Pinpoint the cell where the given text exists, returning its (x, y) midpoint coordinate. 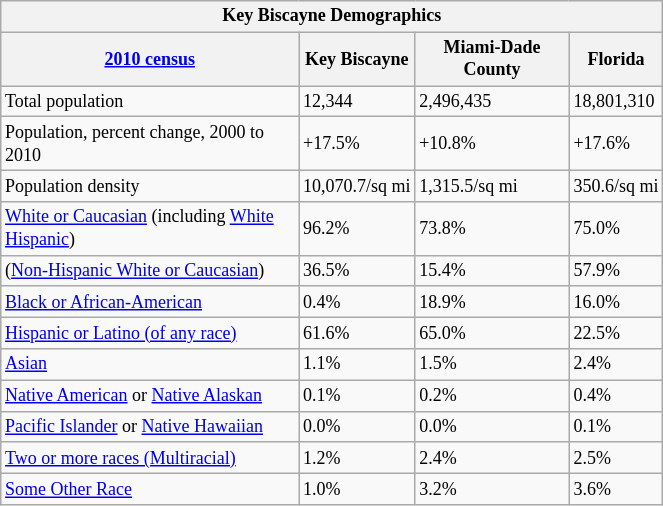
73.8% (492, 229)
Some Other Race (150, 488)
96.2% (357, 229)
Pacific Islander or Native Hawaiian (150, 426)
61.6% (357, 334)
+17.5% (357, 144)
10,070.7/sq mi (357, 186)
3.2% (492, 488)
Population, percent change, 2000 to 2010 (150, 144)
Native American or Native Alaskan (150, 396)
12,344 (357, 102)
Miami-Dade County (492, 59)
(Non-Hispanic White or Caucasian) (150, 270)
1.0% (357, 488)
65.0% (492, 334)
18,801,310 (616, 102)
2010 census (150, 59)
1.2% (357, 458)
2,496,435 (492, 102)
15.4% (492, 270)
22.5% (616, 334)
Key Biscayne Demographics (332, 16)
Key Biscayne (357, 59)
Black or African-American (150, 302)
Florida (616, 59)
36.5% (357, 270)
Hispanic or Latino (of any race) (150, 334)
1,315.5/sq mi (492, 186)
White or Caucasian (including White Hispanic) (150, 229)
57.9% (616, 270)
3.6% (616, 488)
1.1% (357, 364)
0.2% (492, 396)
1.5% (492, 364)
Total population (150, 102)
+17.6% (616, 144)
18.9% (492, 302)
+10.8% (492, 144)
16.0% (616, 302)
Asian (150, 364)
350.6/sq mi (616, 186)
Two or more races (Multiracial) (150, 458)
2.5% (616, 458)
75.0% (616, 229)
Population density (150, 186)
